From the cell containing the given text, extract its center point as [x, y] coordinate. 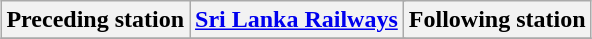
Sri Lanka Railways [297, 20]
Preceding station [96, 20]
Following station [497, 20]
